Search for the cell housing the specified text and yield its (X, Y) center coordinate. 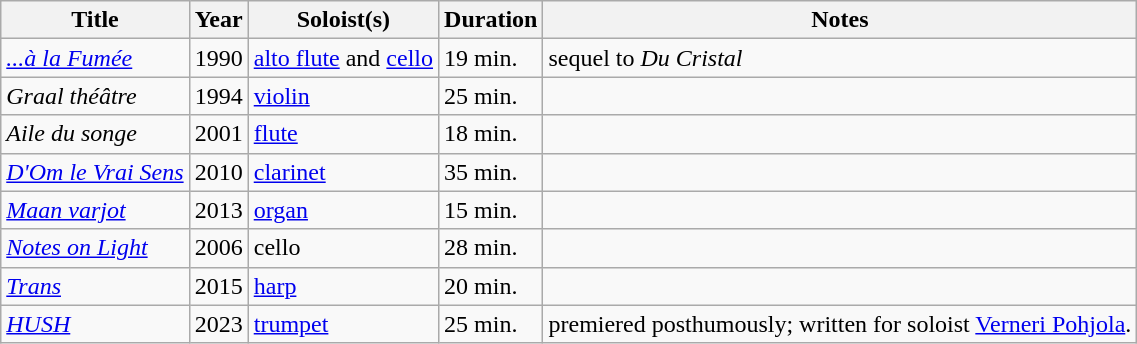
2015 (218, 286)
18 min. (491, 134)
Notes (840, 20)
Duration (491, 20)
1990 (218, 58)
organ (343, 210)
2010 (218, 172)
2001 (218, 134)
harp (343, 286)
violin (343, 96)
Graal théâtre (95, 96)
trumpet (343, 324)
2006 (218, 248)
28 min. (491, 248)
1994 (218, 96)
cello (343, 248)
HUSH (95, 324)
Aile du songe (95, 134)
sequel to Du Cristal (840, 58)
clarinet (343, 172)
Notes on Light (95, 248)
D'Om le Vrai Sens (95, 172)
2023 (218, 324)
2013 (218, 210)
alto flute and cello (343, 58)
premiered posthumously; written for soloist Verneri Pohjola. (840, 324)
15 min. (491, 210)
flute (343, 134)
Soloist(s) (343, 20)
35 min. (491, 172)
20 min. (491, 286)
Trans (95, 286)
Maan varjot (95, 210)
Title (95, 20)
19 min. (491, 58)
...à la Fumée (95, 58)
Year (218, 20)
